Locate the cell with the specified text and output its [X, Y] center coordinate. 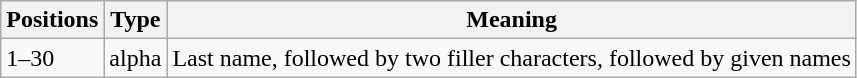
Meaning [512, 20]
Positions [52, 20]
alpha [136, 58]
1–30 [52, 58]
Type [136, 20]
Last name, followed by two filler characters, followed by given names [512, 58]
